For the text-containing cell, return its midpoint in [x, y] coordinate format. 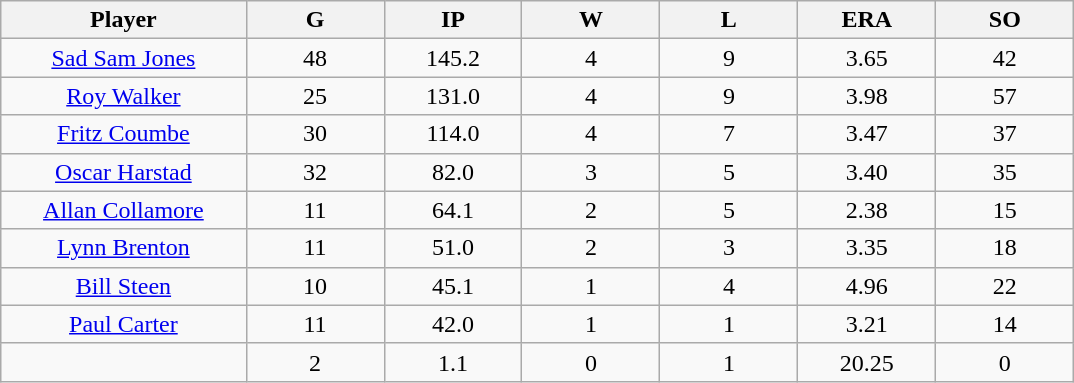
15 [1005, 210]
Lynn Brenton [124, 248]
82.0 [453, 172]
Paul Carter [124, 324]
145.2 [453, 58]
SO [1005, 20]
32 [315, 172]
64.1 [453, 210]
G [315, 20]
114.0 [453, 134]
30 [315, 134]
51.0 [453, 248]
18 [1005, 248]
7 [729, 134]
25 [315, 96]
Bill Steen [124, 286]
Roy Walker [124, 96]
Sad Sam Jones [124, 58]
IP [453, 20]
Player [124, 20]
14 [1005, 324]
48 [315, 58]
L [729, 20]
3.35 [867, 248]
Fritz Coumbe [124, 134]
57 [1005, 96]
W [591, 20]
2.38 [867, 210]
ERA [867, 20]
22 [1005, 286]
131.0 [453, 96]
Allan Collamore [124, 210]
10 [315, 286]
4.96 [867, 286]
42.0 [453, 324]
3.98 [867, 96]
3.40 [867, 172]
Oscar Harstad [124, 172]
42 [1005, 58]
20.25 [867, 362]
1.1 [453, 362]
35 [1005, 172]
37 [1005, 134]
3.47 [867, 134]
3.65 [867, 58]
3.21 [867, 324]
45.1 [453, 286]
